Capture the cell that displays the provided text and extract its [x, y] central coordinate. 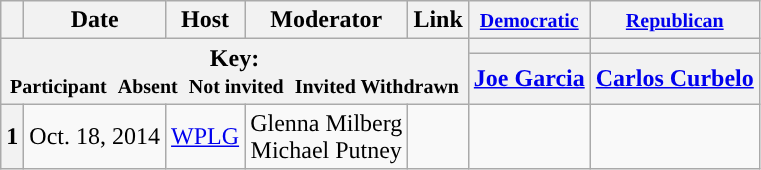
Oct. 18, 2014 [95, 136]
1 [12, 136]
Key: Participant Absent Not invited Invited Withdrawn [235, 72]
Joe Garcia [529, 78]
Glenna MilbergMichael Putney [326, 136]
Host [206, 20]
Link [438, 20]
Republican [674, 20]
Democratic [529, 20]
Date [95, 20]
Moderator [326, 20]
Carlos Curbelo [674, 78]
WPLG [206, 136]
